Detect which cell encompasses the target text, then output its [x, y] center coordinate. 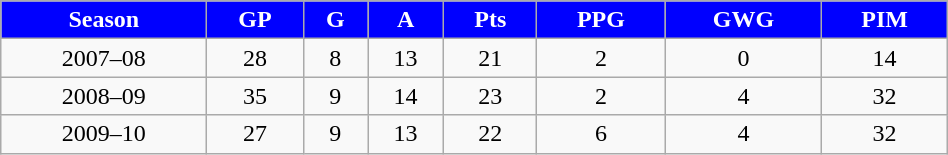
23 [490, 96]
2009–10 [104, 134]
6 [601, 134]
28 [255, 58]
G [335, 20]
8 [335, 58]
2008–09 [104, 96]
PIM [884, 20]
GP [255, 20]
GWG [744, 20]
Season [104, 20]
35 [255, 96]
21 [490, 58]
22 [490, 134]
0 [744, 58]
2007–08 [104, 58]
PPG [601, 20]
Pts [490, 20]
A [406, 20]
27 [255, 134]
